Return the [x, y] coordinate for the center point of the cell that contains the specified text.  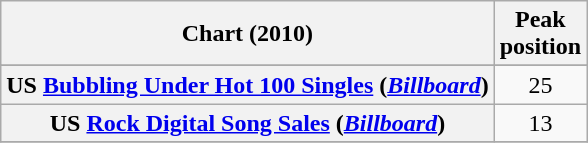
US Bubbling Under Hot 100 Singles (Billboard) [248, 85]
US Rock Digital Song Sales (Billboard) [248, 123]
13 [540, 123]
Chart (2010) [248, 34]
Peakposition [540, 34]
25 [540, 85]
